Search for the cell housing the specified text and yield its (X, Y) center coordinate. 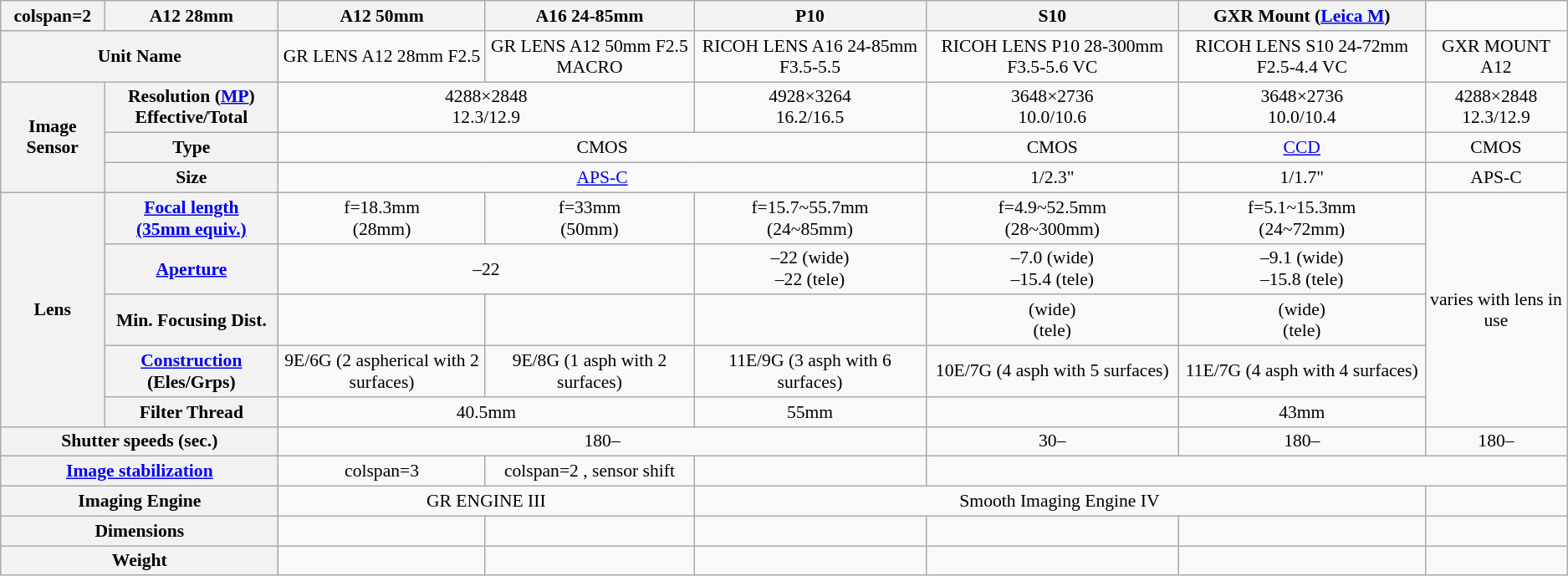
3648×273610.0/10.4 (1301, 107)
Resolution (MP)Effective/Total (192, 107)
Lens (53, 309)
Shutter speeds (sec.) (140, 441)
Construction (Eles/Grps) (192, 371)
Type (192, 148)
varies with lens in use (1495, 309)
GR LENS A12 28mm F2.5 (381, 57)
colspan=2 , sensor shift (589, 472)
P10 (810, 16)
RICOH LENS S10 24-72mm F2.5-4.4 VC (1301, 57)
A12 28mm (192, 16)
A16 24-85mm (589, 16)
Imaging Engine (140, 502)
GR LENS A12 50mm F2.5 MACRO (589, 57)
30– (1052, 441)
4928×326416.2/16.5 (810, 107)
43mm (1301, 412)
RICOH LENS A16 24-85mm F3.5-5.5 (810, 57)
11E/7G (4 asph with 4 surfaces) (1301, 371)
Dimensions (140, 531)
GR ENGINE III (487, 502)
–9.1 (wide)–15.8 (tele) (1301, 269)
Weight (140, 561)
9E/8G (1 asph with 2 surfaces) (589, 371)
Image Sensor (53, 137)
GXR Mount (Leica M) (1301, 16)
f=33mm(50mm) (589, 217)
A12 50mm (381, 16)
f=4.9~52.5mm(28~300mm) (1052, 217)
Image stabilization (140, 472)
S10 (1052, 16)
9E/6G (2 aspherical with 2 surfaces) (381, 371)
colspan=2 (53, 16)
1/1.7" (1301, 178)
f=5.1~15.3mm(24~72mm) (1301, 217)
–22 (wide)–22 (tele) (810, 269)
Aperture (192, 269)
Min. Focusing Dist. (192, 321)
3648×273610.0/10.6 (1052, 107)
40.5mm (487, 412)
10E/7G (4 asph with 5 surfaces) (1052, 371)
colspan=3 (381, 472)
11E/9G (3 asph with 6 surfaces) (810, 371)
1/2.3" (1052, 178)
GXR MOUNT A12 (1495, 57)
Unit Name (140, 57)
f=15.7~55.7mm(24~85mm) (810, 217)
–22 (487, 269)
f=18.3mm(28mm) (381, 217)
Size (192, 178)
CCD (1301, 148)
55mm (810, 412)
Focal length(35mm equiv.) (192, 217)
Smooth Imaging Engine IV (1060, 502)
RICOH LENS P10 28-300mm F3.5-5.6 VC (1052, 57)
–7.0 (wide)–15.4 (tele) (1052, 269)
Filter Thread (192, 412)
